Return the [X, Y] coordinate for the center point of the cell that contains the specified text.  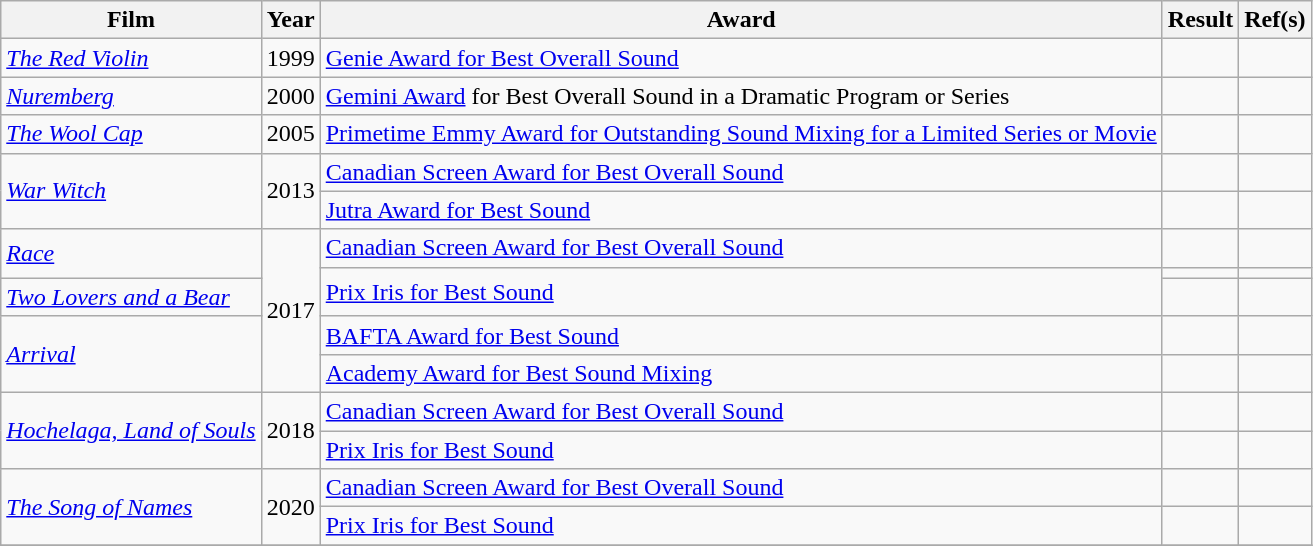
Hochelaga, Land of Souls [131, 430]
Gemini Award for Best Overall Sound in a Dramatic Program or Series [741, 96]
2000 [290, 96]
Award [741, 20]
Arrival [131, 354]
The Red Violin [131, 58]
Result [1200, 20]
Ref(s) [1275, 20]
Primetime Emmy Award for Outstanding Sound Mixing for a Limited Series or Movie [741, 134]
2020 [290, 507]
Academy Award for Best Sound Mixing [741, 373]
Year [290, 20]
War Witch [131, 191]
Genie Award for Best Overall Sound [741, 58]
2018 [290, 430]
Film [131, 20]
1999 [290, 58]
Nuremberg [131, 96]
Two Lovers and a Bear [131, 297]
Race [131, 254]
2013 [290, 191]
2017 [290, 310]
The Song of Names [131, 507]
BAFTA Award for Best Sound [741, 335]
2005 [290, 134]
Jutra Award for Best Sound [741, 210]
The Wool Cap [131, 134]
